Return the [X, Y] coordinate for the center point of the cell that contains the specified text.  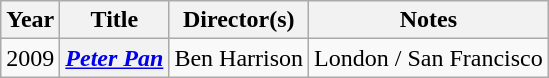
Year [30, 20]
Notes [429, 20]
2009 [30, 58]
Ben Harrison [239, 58]
Peter Pan [114, 58]
Director(s) [239, 20]
Title [114, 20]
London / San Francisco [429, 58]
